Provide the [x, y] coordinate of the cell's center where the given text is located.  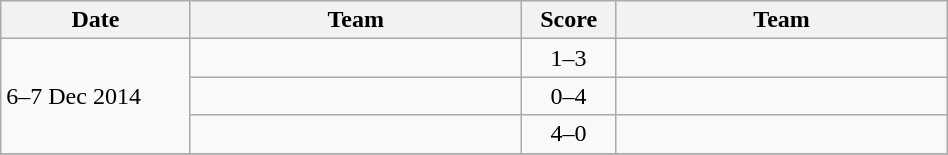
6–7 Dec 2014 [96, 96]
1–3 [568, 58]
Date [96, 20]
Score [568, 20]
4–0 [568, 134]
0–4 [568, 96]
